Provide the [x, y] coordinate of the cell's center where the given text is located.  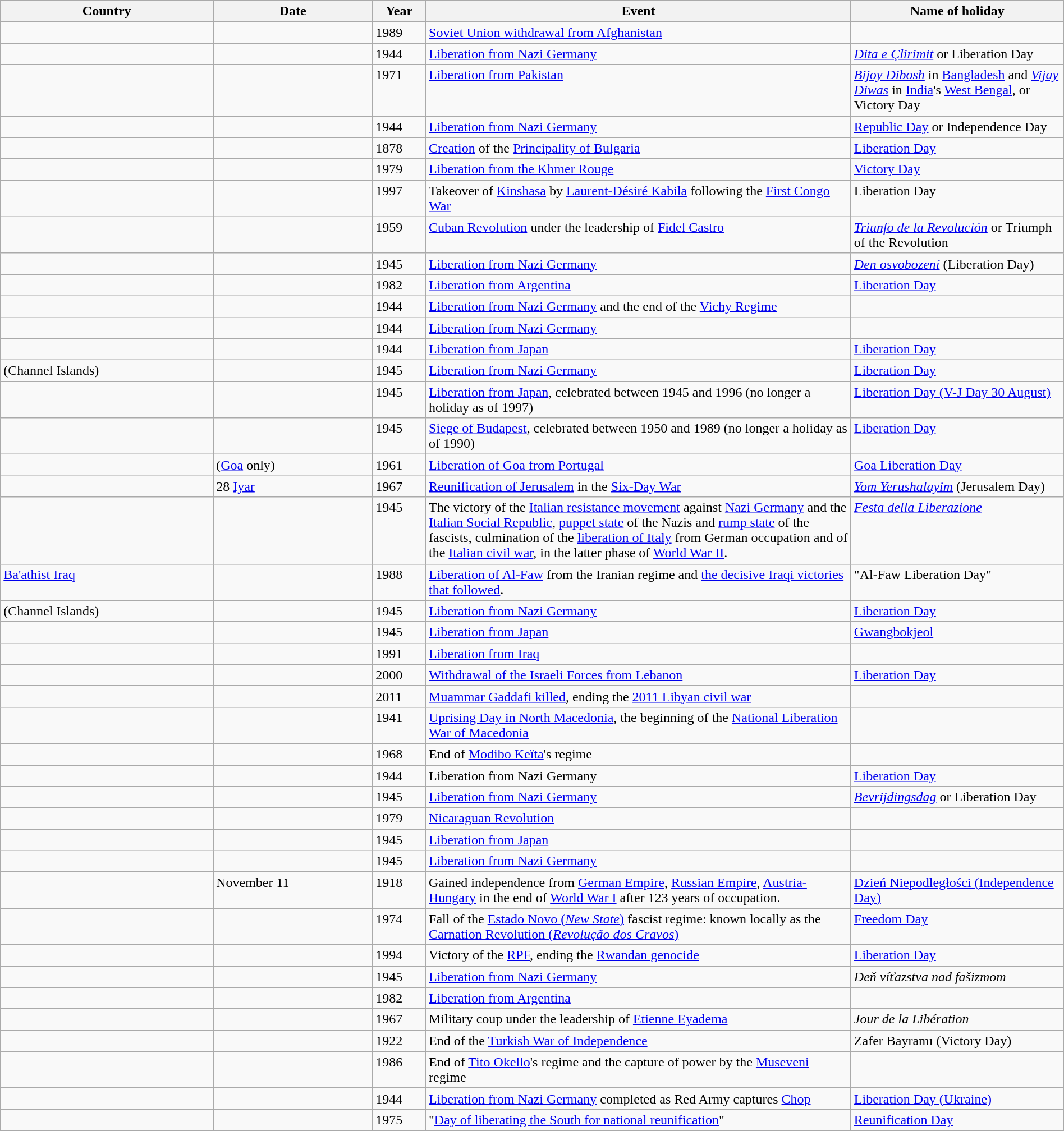
Date [293, 11]
1991 [400, 654]
Country [107, 11]
Triunfo de la Revolución or Triumph of the Revolution [957, 235]
Victory of the RPF, ending the Rwandan genocide [639, 955]
November 11 [293, 890]
Soviet Union withdrawal from Afghanistan [639, 33]
Liberation from Iraq [639, 654]
Event [639, 11]
Bijoy Dibosh in Bangladesh and Vijay Diwas in India's West Bengal, or Victory Day [957, 90]
1986 [400, 1069]
Ba'athist Iraq [107, 582]
Creation of the Principality of Bulgaria [639, 148]
Republic Day or Independence Day [957, 127]
Liberation from Pakistan [639, 90]
Victory Day [957, 169]
1971 [400, 90]
1968 [400, 754]
1994 [400, 955]
1989 [400, 33]
Gwangbokjeol [957, 632]
Jour de la Libération [957, 1019]
End of Modibo Keïta's regime [639, 754]
Liberation of Goa from Portugal [639, 465]
2000 [400, 675]
1961 [400, 465]
Takeover of Kinshasa by Laurent-Désiré Kabila following the First Congo War [639, 199]
Bevrijdingsdag or Liberation Day [957, 797]
Reunification of Jerusalem in the Six-Day War [639, 486]
End of Tito Okello's regime and the capture of power by the Museveni regime [639, 1069]
Zafer Bayramı (Victory Day) [957, 1041]
Uprising Day in North Macedonia, the beginning of the National Liberation War of Macedonia [639, 725]
Liberation from the Khmer Rouge [639, 169]
Fall of the Estado Novo (New State) fascist regime: known locally as the Carnation Revolution (Revolução dos Cravos) [639, 927]
1997 [400, 199]
1922 [400, 1041]
Goa Liberation Day [957, 465]
1988 [400, 582]
Liberation from Nazi Germany and the end of the Vichy Regime [639, 306]
1918 [400, 890]
Muammar Gaddafi killed, ending the 2011 Libyan civil war [639, 696]
2011 [400, 696]
Festa della Liberazione [957, 531]
"Day of liberating the South for national reunification" [639, 1120]
Dzień Niepodległości (Independence Day) [957, 890]
Yom Yerushalayim (Jerusalem Day) [957, 486]
1959 [400, 235]
Year [400, 11]
Dita e Çlirimit or Liberation Day [957, 54]
1975 [400, 1120]
Name of holiday [957, 11]
Reunification Day [957, 1120]
(Goa only) [293, 465]
Gained independence from German Empire, Russian Empire, Austria-Hungary in the end of World War I after 123 years of occupation. [639, 890]
1974 [400, 927]
Freedom Day [957, 927]
Withdrawal of the Israeli Forces from Lebanon [639, 675]
Siege of Budapest, celebrated between 1950 and 1989 (no longer a holiday as of 1990) [639, 436]
Cuban Revolution under the leadership of Fidel Castro [639, 235]
Liberation Day (V-J Day 30 August) [957, 399]
28 Iyar [293, 486]
1878 [400, 148]
Liberation Day (Ukraine) [957, 1098]
1941 [400, 725]
Liberation of Al-Faw from the Iranian regime and the decisive Iraqi victories that followed. [639, 582]
"Al-Faw Liberation Day" [957, 582]
Deň víťazstva nad fašizmom [957, 977]
Military coup under the leadership of Etienne Eyadema [639, 1019]
Liberation from Japan, celebrated between 1945 and 1996 (no longer a holiday as of 1997) [639, 399]
Nicaraguan Revolution [639, 819]
Liberation from Nazi Germany completed as Red Army captures Chop [639, 1098]
End of the Turkish War of Independence [639, 1041]
Den osvobození (Liberation Day) [957, 264]
